Find where the given text appears and provide that cell's center as [X, Y] coordinate. 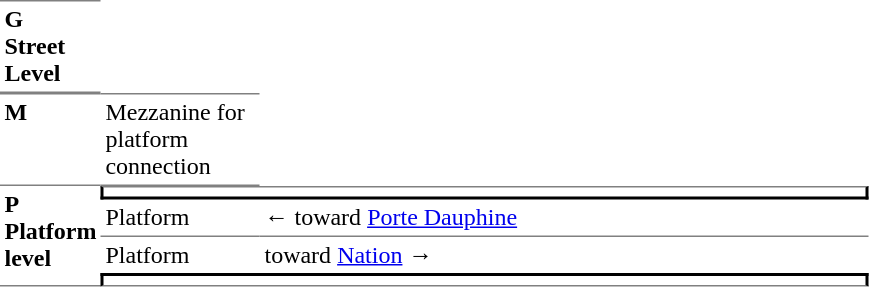
PPlatform level [50, 236]
M [50, 140]
Mezzanine for platform connection [180, 140]
toward Nation → [564, 255]
GStreet Level [50, 46]
← toward Porte Dauphine [564, 219]
